Identify which cell holds the provided text, then report its (x, y) central coordinate. 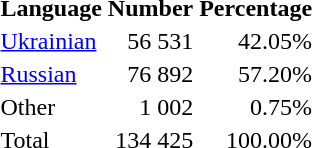
56 531 (150, 41)
1 002 (150, 107)
76 892 (150, 74)
